Search for the cell housing the specified text and yield its [X, Y] center coordinate. 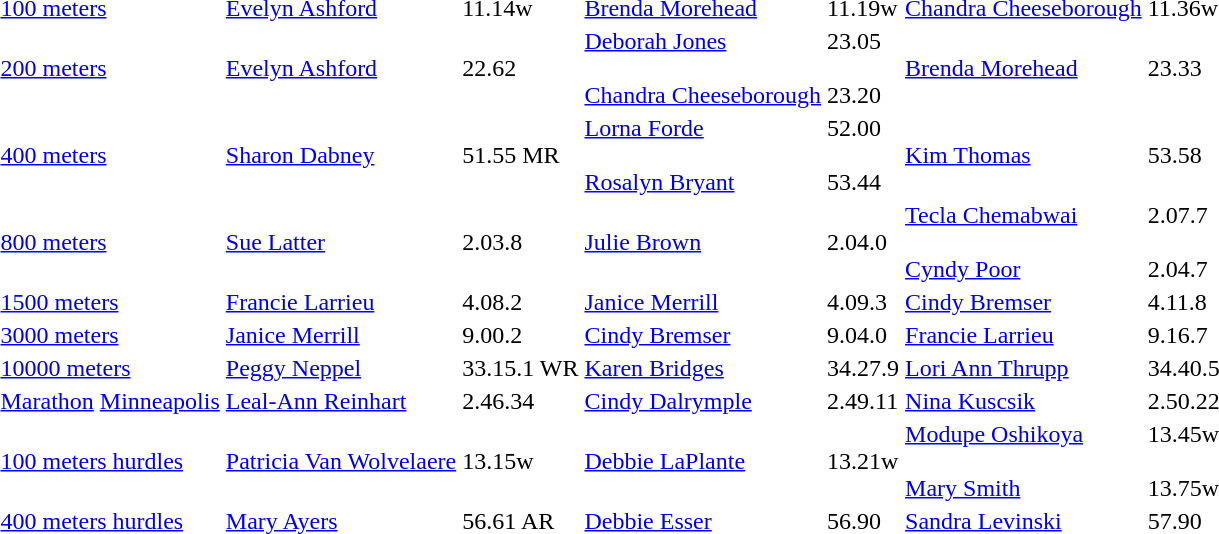
Karen Bridges [703, 368]
13.15w [520, 461]
Cindy Dalrymple [703, 401]
Deborah JonesChandra Cheeseborough [703, 68]
9.00.2 [520, 335]
Lori Ann Thrupp [1024, 368]
4.08.2 [520, 302]
Julie Brown [703, 242]
Sharon Dabney [340, 155]
13.21w [864, 461]
4.09.3 [864, 302]
Evelyn Ashford [340, 68]
9.04.0 [864, 335]
Sue Latter [340, 242]
Nina Kuscsik [1024, 401]
23.0523.20 [864, 68]
Modupe OshikoyaMary Smith [1024, 461]
Kim Thomas [1024, 155]
Patricia Van Wolvelaere [340, 461]
22.62 [520, 68]
34.27.9 [864, 368]
Peggy Neppel [340, 368]
2.03.8 [520, 242]
Debbie LaPlante [703, 461]
Lorna FordeRosalyn Bryant [703, 155]
2.49.11 [864, 401]
51.55 MR [520, 155]
52.0053.44 [864, 155]
33.15.1 WR [520, 368]
2.04.0 [864, 242]
Leal-Ann Reinhart [340, 401]
Brenda Morehead [1024, 68]
2.46.34 [520, 401]
Tecla ChemabwaiCyndy Poor [1024, 242]
